Extract the (x, y) coordinate from the center of the cell holding the provided text.  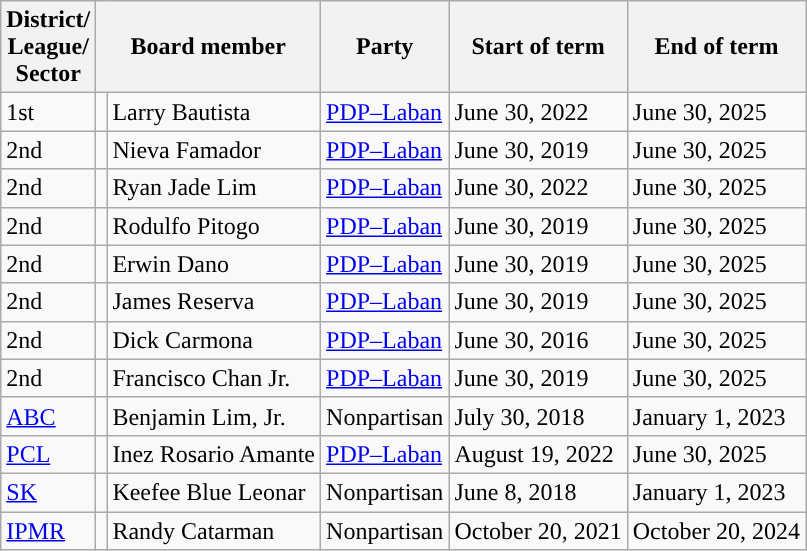
PCL (48, 454)
ABC (48, 416)
District/League/Sector (48, 47)
1st (48, 112)
July 30, 2018 (538, 416)
Nieva Famador (214, 150)
End of term (716, 47)
Board member (208, 47)
Larry Bautista (214, 112)
June 8, 2018 (538, 492)
Rodulfo Pitogo (214, 226)
Randy Catarman (214, 531)
Party (385, 47)
Start of term (538, 47)
Francisco Chan Jr. (214, 378)
Keefee Blue Leonar (214, 492)
Erwin Dano (214, 264)
James Reserva (214, 302)
Dick Carmona (214, 340)
Inez Rosario Amante (214, 454)
IPMR (48, 531)
June 30, 2016 (538, 340)
Ryan Jade Lim (214, 188)
SK (48, 492)
October 20, 2021 (538, 531)
August 19, 2022 (538, 454)
October 20, 2024 (716, 531)
Benjamin Lim, Jr. (214, 416)
